Search for the cell housing the specified text and yield its [x, y] center coordinate. 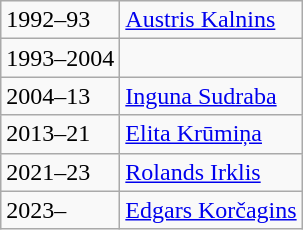
1992–93 [60, 20]
Inguna Sudraba [211, 96]
1993–2004 [60, 58]
Elita Krūmiņa [211, 134]
Austris Kalnins [211, 20]
Edgars Korčagins [211, 210]
Rolands Irklis [211, 172]
2013–21 [60, 134]
2004–13 [60, 96]
2023– [60, 210]
2021–23 [60, 172]
